From the cell containing the given text, extract its center point as (X, Y) coordinate. 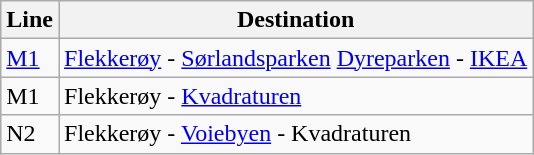
Flekkerøy - Voiebyen - Kvadraturen (295, 134)
Flekkerøy - Sørlandsparken Dyreparken - IKEA (295, 58)
Line (30, 20)
Destination (295, 20)
N2 (30, 134)
Flekkerøy - Kvadraturen (295, 96)
